Search for the cell housing the specified text and yield its [x, y] center coordinate. 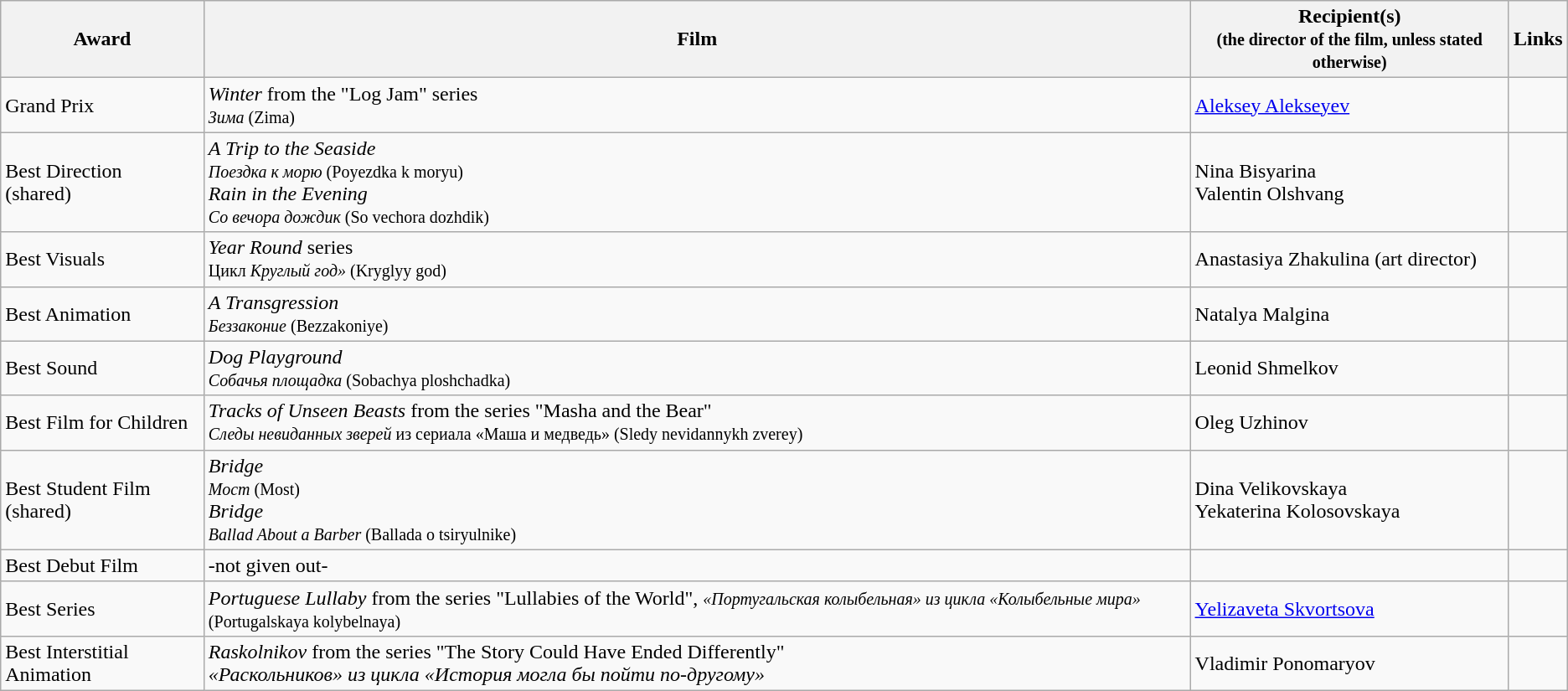
Links [1538, 39]
Yelizaveta Skvortsova [1349, 608]
Best Visuals [102, 260]
Raskolnikov from the series "The Story Could Have Ended Differently"«Раскольников» из цикла «История могла бы пойти по-другому» [697, 663]
Aleksey Alekseyev [1349, 106]
Best Film for Children [102, 422]
Grand Prix [102, 106]
Vladimir Ponomaryov [1349, 663]
Tracks of Unseen Beasts from the series "Masha and the Bear"Следы невиданных зверей из сериала «Маша и медведь» (Sledy nevidannykh zverey) [697, 422]
Film [697, 39]
Nina BisyarinaValentin Olshvang [1349, 183]
Year Round seriesЦикл Круглый год» (Kryglyy god) [697, 260]
Dina VelikovskayaYekaterina Kolosovskaya [1349, 499]
Oleg Uzhinov [1349, 422]
Leonid Shmelkov [1349, 369]
Best Student Film(shared) [102, 499]
Award [102, 39]
Best Animation [102, 313]
A Trip to the SeasideПоездка к морю (Poyezdka k moryu)Rain in the EveningСо вечора дождик (So vechora dozhdik) [697, 183]
Dog PlaygroundСобачья площадка (Sobachya ploshchadka) [697, 369]
Recipient(s)(the director of the film, unless stated otherwise) [1349, 39]
Best Interstitial Animation [102, 663]
Anastasiya Zhakulina (art director) [1349, 260]
Winter from the "Log Jam" seriesЗима (Zima) [697, 106]
Portuguese Lullaby from the series "Lullabies of the World", «Португальская колыбельная» из цикла «Колыбельные мира» (Portugalskaya kolybelnaya) [697, 608]
A TransgressionБеззаконие (Bezzakoniye) [697, 313]
Best Sound [102, 369]
Best Debut Film [102, 565]
Best Direction(shared) [102, 183]
Natalya Malgina [1349, 313]
BridgeМост (Most)BridgeBallad About a Barber (Ballada o tsiryulnike) [697, 499]
-not given out- [697, 565]
Best Series [102, 608]
